Find where the given text appears and provide that cell's center as (X, Y) coordinate. 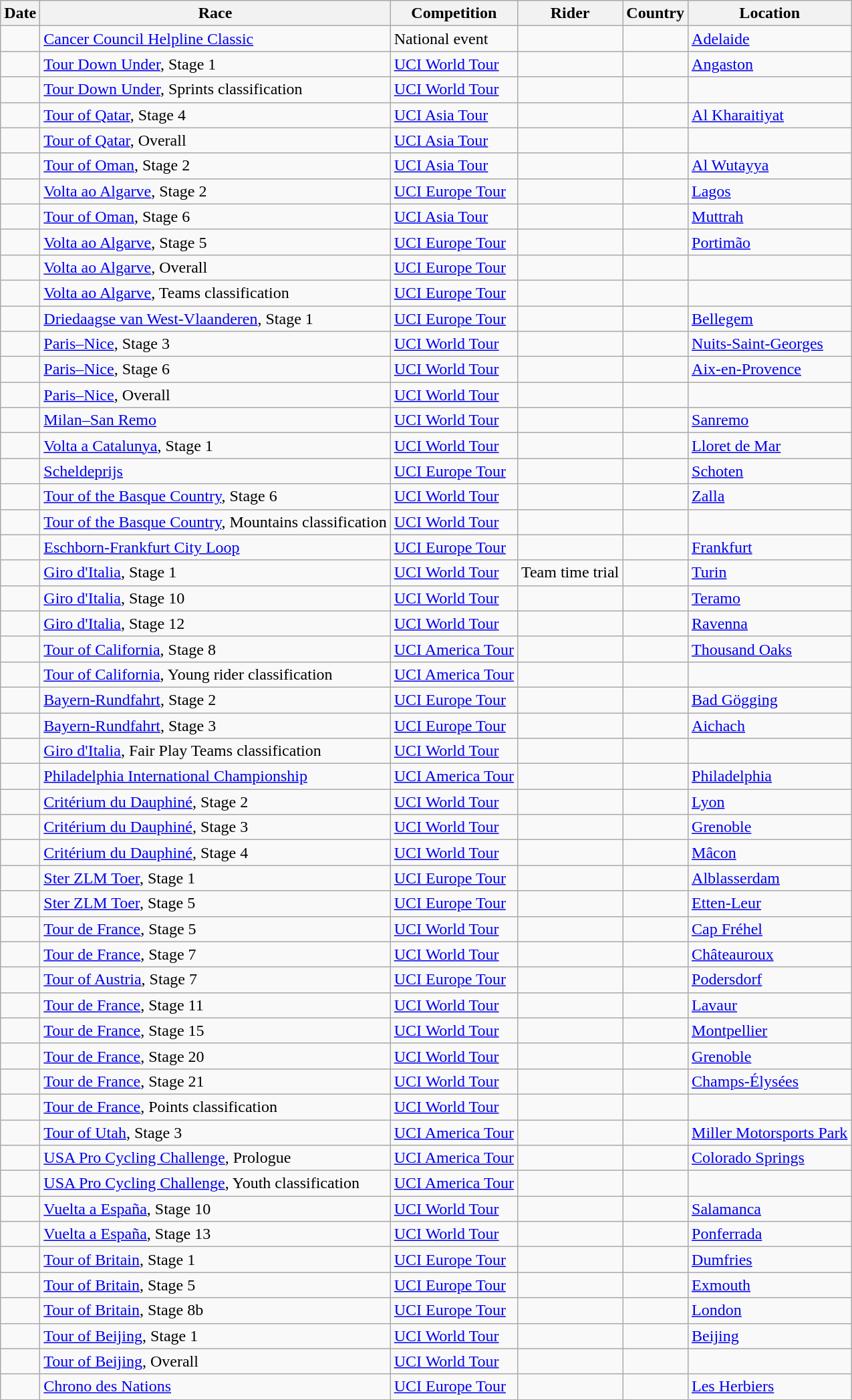
National event (454, 39)
Volta ao Algarve, Stage 2 (215, 191)
Ster ZLM Toer, Stage 5 (215, 903)
Rider (569, 13)
Tour of Britain, Stage 1 (215, 1260)
USA Pro Cycling Challenge, Youth classification (215, 1183)
Date (20, 13)
Tour of the Basque Country, Stage 6 (215, 497)
Schoten (770, 471)
Bayern-Rundfahrt, Stage 2 (215, 700)
Al Wutayya (770, 166)
Competition (454, 13)
Turin (770, 573)
Exmouth (770, 1285)
Tour of Oman, Stage 2 (215, 166)
Tour of Beijing, Overall (215, 1361)
Thousand Oaks (770, 649)
Giro d'Italia, Fair Play Teams classification (215, 751)
Les Herbiers (770, 1387)
Montpellier (770, 1030)
Al Kharaitiyat (770, 115)
Tour of Austria, Stage 7 (215, 980)
Cancer Council Helpline Classic (215, 39)
Paris–Nice, Stage 6 (215, 370)
Paris–Nice, Overall (215, 395)
Race (215, 13)
Tour of Britain, Stage 8b (215, 1310)
Driedaagse van West-Vlaanderen, Stage 1 (215, 319)
Angaston (770, 64)
Giro d'Italia, Stage 12 (215, 623)
Giro d'Italia, Stage 1 (215, 573)
Philadelphia International Championship (215, 777)
Critérium du Dauphiné, Stage 4 (215, 853)
Lloret de Mar (770, 446)
Bayern-Rundfahrt, Stage 3 (215, 725)
Ravenna (770, 623)
Bellegem (770, 319)
Lagos (770, 191)
Volta ao Algarve, Teams classification (215, 293)
Beijing (770, 1336)
Mâcon (770, 853)
Tour de France, Stage 11 (215, 1005)
Ster ZLM Toer, Stage 1 (215, 878)
Scheldeprijs (215, 471)
Vuelta a España, Stage 10 (215, 1209)
Eschborn-Frankfurt City Loop (215, 547)
Châteauroux (770, 954)
Country (656, 13)
Tour of Utah, Stage 3 (215, 1133)
Cap Fréhel (770, 929)
Volta ao Algarve, Overall (215, 267)
Champs-Élysées (770, 1081)
Location (770, 13)
Tour of Beijing, Stage 1 (215, 1336)
Tour Down Under, Stage 1 (215, 64)
Milan–San Remo (215, 420)
Bad Gögging (770, 700)
Etten-Leur (770, 903)
Tour of Qatar, Overall (215, 140)
Team time trial (569, 573)
Giro d'Italia, Stage 10 (215, 598)
Podersdorf (770, 980)
Dumfries (770, 1260)
Nuits-Saint-Georges (770, 344)
Critérium du Dauphiné, Stage 2 (215, 802)
Tour de France, Stage 5 (215, 929)
London (770, 1310)
Teramo (770, 598)
Tour of Oman, Stage 6 (215, 217)
Vuelta a España, Stage 13 (215, 1234)
Tour of the Basque Country, Mountains classification (215, 522)
Ponferrada (770, 1234)
USA Pro Cycling Challenge, Prologue (215, 1158)
Lavaur (770, 1005)
Zalla (770, 497)
Tour de France, Points classification (215, 1107)
Tour Down Under, Sprints classification (215, 90)
Lyon (770, 802)
Chrono des Nations (215, 1387)
Salamanca (770, 1209)
Volta a Catalunya, Stage 1 (215, 446)
Muttrah (770, 217)
Portimão (770, 242)
Tour of California, Stage 8 (215, 649)
Philadelphia (770, 777)
Sanremo (770, 420)
Tour de France, Stage 7 (215, 954)
Aix-en-Provence (770, 370)
Tour of Britain, Stage 5 (215, 1285)
Tour of Qatar, Stage 4 (215, 115)
Volta ao Algarve, Stage 5 (215, 242)
Tour de France, Stage 20 (215, 1056)
Colorado Springs (770, 1158)
Frankfurt (770, 547)
Critérium du Dauphiné, Stage 3 (215, 827)
Miller Motorsports Park (770, 1133)
Aichach (770, 725)
Tour de France, Stage 21 (215, 1081)
Adelaide (770, 39)
Paris–Nice, Stage 3 (215, 344)
Tour de France, Stage 15 (215, 1030)
Tour of California, Young rider classification (215, 674)
Alblasserdam (770, 878)
